Determine the (X, Y) coordinate at the center of the cell enclosing the given text.  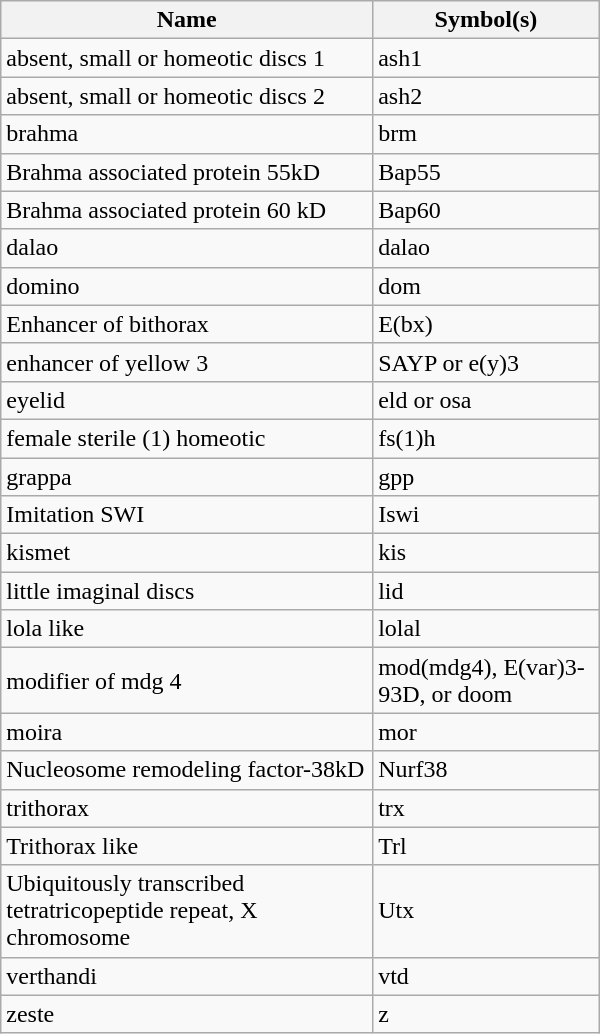
Ubiquitously transcribed tetratricopeptide repeat, X chromosome (187, 911)
fs(1)h (486, 438)
ash2 (486, 96)
z (486, 1014)
dom (486, 286)
Imitation SWI (187, 515)
Utx (486, 911)
lid (486, 591)
kis (486, 553)
domino (187, 286)
Enhancer of bithorax (187, 324)
kismet (187, 553)
lolal (486, 629)
female sterile (1) homeotic (187, 438)
Bap60 (486, 210)
E(bx) (486, 324)
vtd (486, 976)
absent, small or homeotic discs 1 (187, 58)
absent, small or homeotic discs 2 (187, 96)
eld or osa (486, 400)
Trithorax like (187, 846)
brahma (187, 134)
mor (486, 732)
little imaginal discs (187, 591)
enhancer of yellow 3 (187, 362)
verthandi (187, 976)
Brahma associated protein 60 kD (187, 210)
zeste (187, 1014)
SAYP or e(y)3 (486, 362)
Symbol(s) (486, 20)
lola like (187, 629)
grappa (187, 477)
Nucleosome remodeling factor-38kD (187, 770)
trithorax (187, 808)
Bap55 (486, 172)
Nurf38 (486, 770)
modifier of mdg 4 (187, 680)
eyelid (187, 400)
trx (486, 808)
brm (486, 134)
Brahma associated protein 55kD (187, 172)
gpp (486, 477)
Iswi (486, 515)
Name (187, 20)
mod(mdg4), E(var)3-93D, or doom (486, 680)
ash1 (486, 58)
Trl (486, 846)
moira (187, 732)
